Identify which cell holds the provided text, then report its [x, y] central coordinate. 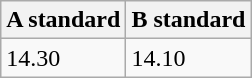
A standard [64, 20]
14.30 [64, 58]
B standard [188, 20]
14.10 [188, 58]
